Extract the [X, Y] coordinate from the center of the cell holding the provided text.  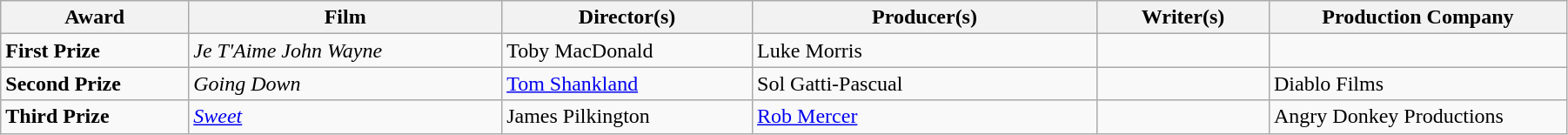
Tom Shankland [627, 84]
Toby MacDonald [627, 51]
Sol Gatti-Pascual [925, 84]
Luke Morris [925, 51]
Director(s) [627, 17]
Rob Mercer [925, 117]
Writer(s) [1183, 17]
Second Prize [95, 84]
Third Prize [95, 117]
Film [345, 17]
Production Company [1417, 17]
Award [95, 17]
First Prize [95, 51]
Going Down [345, 84]
Je T'Aime John Wayne [345, 51]
Producer(s) [925, 17]
Sweet [345, 117]
Angry Donkey Productions [1417, 117]
James Pilkington [627, 117]
Diablo Films [1417, 84]
